Output the (X, Y) coordinate of the center of the cell containing the given text.  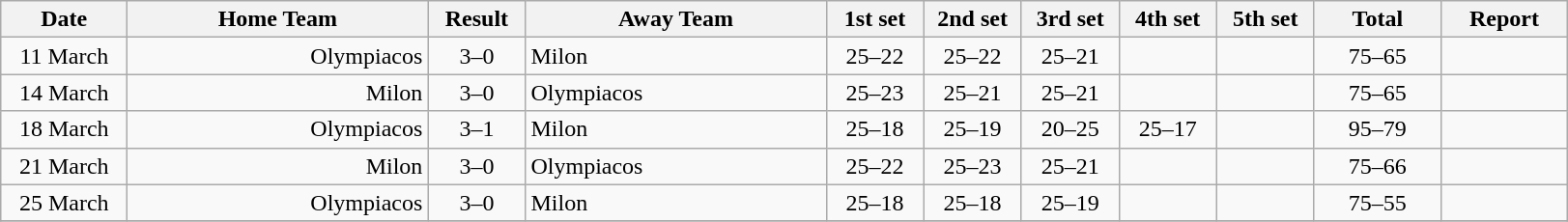
4th set (1167, 19)
25 March (64, 203)
3rd set (1070, 19)
2nd set (972, 19)
Total (1378, 19)
25–17 (1167, 129)
14 March (64, 93)
95–79 (1378, 129)
20–25 (1070, 129)
Away Team (676, 19)
75–55 (1378, 203)
75–66 (1378, 166)
Home Team (278, 19)
Report (1503, 19)
1st set (875, 19)
Result (477, 19)
3–1 (477, 129)
11 March (64, 56)
Date (64, 19)
18 March (64, 129)
21 March (64, 166)
5th set (1266, 19)
